From the cell containing the given text, extract its center point as (X, Y) coordinate. 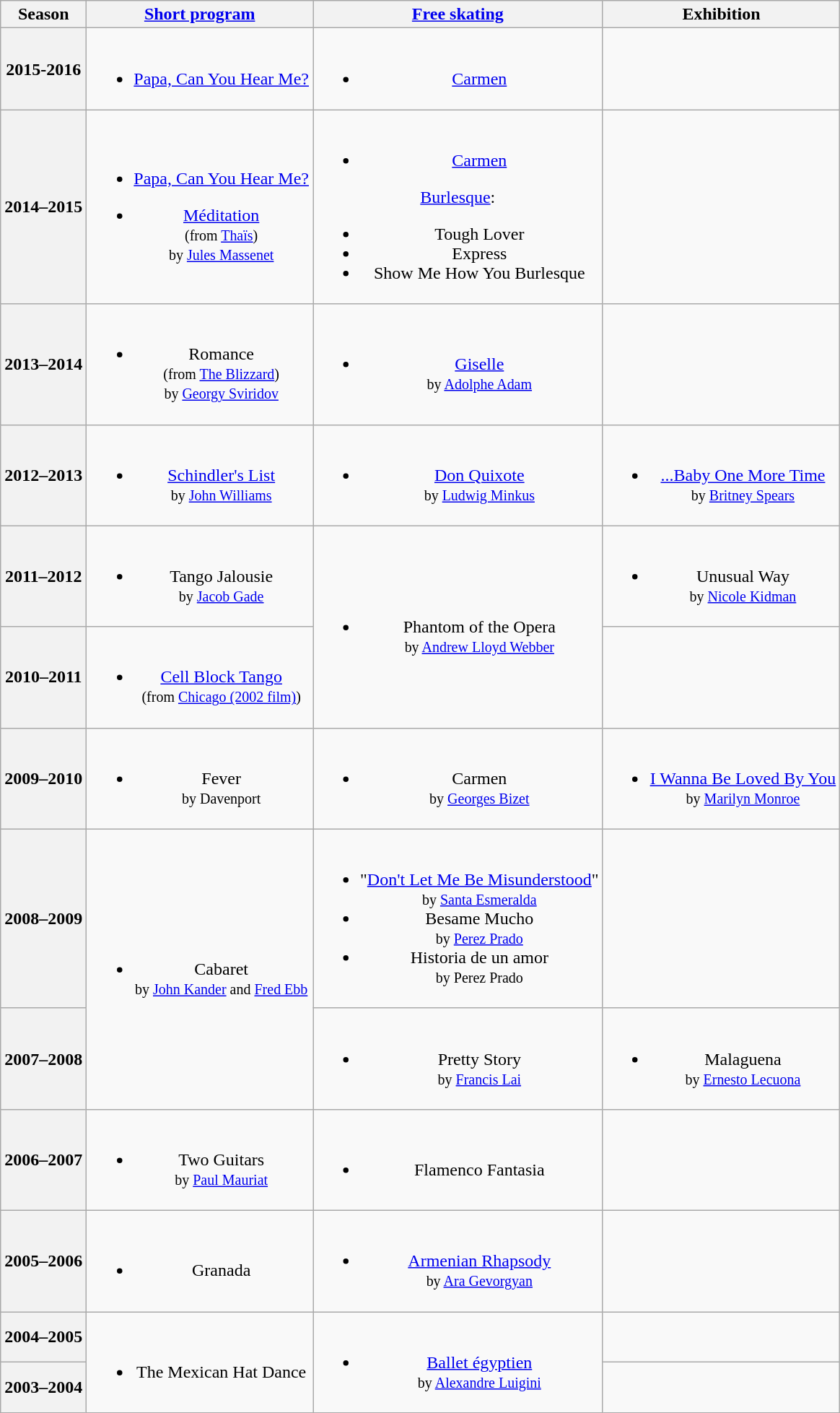
Papa, Can You Hear Me? Méditation (from Thaïs) by Jules Massenet (200, 206)
Armenian Rhapsody by Ara Gevorgyan (458, 1261)
Don Quixote by Ludwig Minkus (458, 475)
2012–2013 (43, 475)
Romance (from The Blizzard) by Georgy Sviridov (200, 364)
"Don't Let Me Be Misunderstood" by Santa Esmeralda Besame Mucho by Perez Prado Historia de un amor by Perez Prado (458, 918)
2005–2006 (43, 1261)
2013–2014 (43, 364)
Granada (200, 1261)
Exhibition (722, 14)
Tango Jalousie by Jacob Gade (200, 576)
Papa, Can You Hear Me? (200, 69)
2006–2007 (43, 1160)
2011–2012 (43, 576)
Malaguena by Ernesto Lecuona (722, 1058)
Season (43, 14)
Two Guitars by Paul Mauriat (200, 1160)
Flamenco Fantasia (458, 1160)
...Baby One More Time by Britney Spears (722, 475)
I Wanna Be Loved By You by Marilyn Monroe (722, 778)
2008–2009 (43, 918)
Fever by Davenport (200, 778)
Giselle by Adolphe Adam (458, 364)
2007–2008 (43, 1058)
Phantom of the Opera by Andrew Lloyd Webber (458, 627)
Carmen by Georges Bizet (458, 778)
The Mexican Hat Dance (200, 1362)
Pretty Story by Francis Lai (458, 1058)
2009–2010 (43, 778)
2004–2005 (43, 1336)
Carmen Burlesque:Tough LoverExpressShow Me How You Burlesque (458, 206)
Cabaret by John Kander and Fred Ebb (200, 969)
Carmen (458, 69)
Ballet égyptien by Alexandre Luigini (458, 1362)
Unusual Way by Nicole Kidman (722, 576)
2014–2015 (43, 206)
Schindler's List by John Williams (200, 475)
2010–2011 (43, 677)
2015-2016 (43, 69)
Cell Block Tango (from Chicago (2002 film)) (200, 677)
Free skating (458, 14)
2003–2004 (43, 1388)
Short program (200, 14)
